Capture the cell that displays the provided text and extract its (x, y) central coordinate. 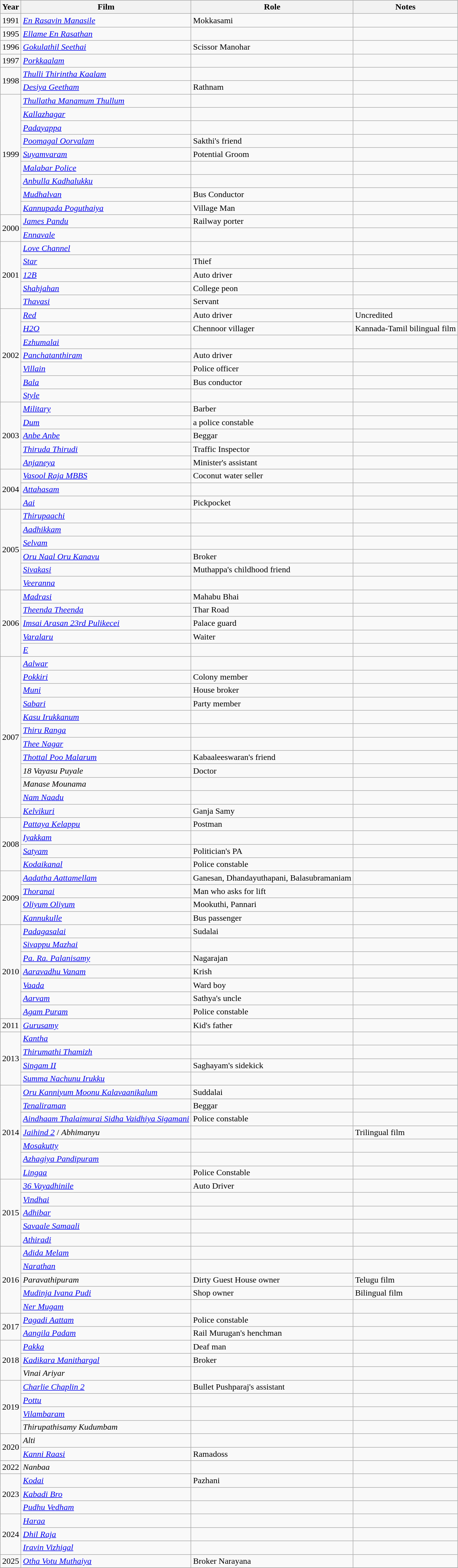
Alti (106, 1440)
Ellame En Rasathan (106, 34)
Kasu Irukkanum (106, 717)
Athiradi (106, 1239)
Shop owner (272, 1293)
Police officer (272, 369)
Thoranai (106, 891)
Shahjahan (106, 288)
Thief (272, 262)
Mokkasami (272, 20)
Year (11, 7)
Panchatanthiram (106, 355)
Lingaa (106, 1172)
Pa. Ra. Palanisamy (106, 958)
Otha Votu Muthaiya (106, 1561)
Aaravadhu Vanam (106, 971)
Broker Narayana (272, 1561)
Trilingual film (406, 1132)
a police constable (272, 422)
Pudhu Vedham (106, 1507)
Satyam (106, 851)
Anbe Anbe (106, 436)
Saghayam's sidekick (272, 1065)
Thar Road (272, 610)
Vinai Ariyar (106, 1373)
2018 (11, 1360)
Selvam (106, 543)
2008 (11, 844)
2017 (11, 1327)
Bus conductor (272, 382)
Kadikara Manithargal (106, 1360)
2005 (11, 549)
H2O (106, 328)
Kabadi Bro (106, 1494)
Adhibar (106, 1213)
Pokkiri (106, 677)
Ramadoss (272, 1454)
Muthappa's childhood friend (272, 569)
Waiter (272, 637)
Suyamvaram (106, 154)
Rail Murugan's henchman (272, 1333)
Kanni Raasi (106, 1454)
Veeranna (106, 583)
2014 (11, 1132)
Potential Groom (272, 154)
1997 (11, 61)
Padagasalai (106, 931)
2002 (11, 355)
Jaihind 2 / Abhimanyu (106, 1132)
Charlie Chaplin 2 (106, 1387)
Minister's assistant (272, 462)
Anjaneya (106, 462)
36 Vayadhinile (106, 1186)
Ward boy (272, 985)
Aadhikkam (106, 529)
Thee Nagar (106, 744)
Varalaru (106, 637)
Sivappu Mazhai (106, 945)
Kantha (106, 1039)
Dhil Raja (106, 1534)
2003 (11, 436)
Manase Mounama (106, 784)
Barber (272, 409)
2007 (11, 737)
Agam Puram (106, 1012)
Style (106, 396)
Padayappa (106, 127)
2006 (11, 623)
Oru Kanniyum Moonu Kalavaanikalum (106, 1092)
2025 (11, 1561)
Role (272, 7)
2010 (11, 971)
Tenaliraman (106, 1106)
18 Vayasu Puyale (106, 770)
Thirupathisamy Kudumbam (106, 1427)
2000 (11, 228)
Krish (272, 971)
Pakka (106, 1347)
Singam II (106, 1065)
House broker (272, 690)
Colony member (272, 677)
Bus passenger (272, 918)
Kelvikuri (106, 811)
Gurusamy (106, 1025)
Azhagiya Pandipuram (106, 1159)
Traffic Inspector (272, 449)
Palace guard (272, 623)
Attahasam (106, 489)
Narathan (106, 1266)
Suddalai (272, 1092)
Bilingual film (406, 1293)
2023 (11, 1494)
Desiya Geetham (106, 87)
Sakthi's friend (272, 141)
2001 (11, 275)
James Pandu (106, 221)
Pazhani (272, 1481)
Kodai (106, 1481)
Haraa (106, 1521)
Bala (106, 382)
Rathnam (272, 87)
Thulli Thirintha Kaalam (106, 74)
Auto Driver (272, 1186)
Ezhumalai (106, 342)
Dirty Guest House owner (272, 1280)
Porkkaalam (106, 61)
Telugu film (406, 1280)
Kabaaleeswaran's friend (272, 757)
Police Constable (272, 1172)
Oru Naal Oru Kanavu (106, 556)
Oliyum Oliyum (106, 905)
Imsai Arasan 23rd Pulikecei (106, 623)
Coconut water seller (272, 476)
2013 (11, 1059)
Notes (406, 7)
Mahabu Bhai (272, 597)
Summa Nachunu Irukku (106, 1079)
Nagarajan (272, 958)
Sabari (106, 704)
Gokulathil Seethai (106, 47)
Mookuthi, Pannari (272, 905)
Vindhai (106, 1199)
Postman (272, 824)
Dum (106, 422)
2011 (11, 1025)
Mudhalvan (106, 195)
Thiruda Thirudi (106, 449)
Aarvam (106, 998)
Thirumathi Thamizh (106, 1052)
1991 (11, 20)
Villain (106, 369)
E (106, 650)
Kannada-Tamil bilingual film (406, 328)
Aalwar (106, 663)
1995 (11, 34)
12B (106, 275)
Poomagal Oorvalam (106, 141)
College peon (272, 288)
Pattaya Kelappu (106, 824)
1999 (11, 154)
Thottal Poo Malarum (106, 757)
Vaada (106, 985)
Ganja Samy (272, 811)
Doctor (272, 770)
Theenda Theenda (106, 610)
Aindhaam Thalaimurai Sidha Vaidhiya Sigamani (106, 1119)
Iyakkam (106, 838)
Iravin Vizhigal (106, 1548)
Sudalai (272, 931)
Malabar Police (106, 168)
Mosakutty (106, 1146)
Scissor Manohar (272, 47)
Vasool Raja MBBS (106, 476)
Film (106, 7)
1998 (11, 81)
Thiru Ranga (106, 730)
Sathya's uncle (272, 998)
Nanbaa (106, 1467)
Madrasi (106, 597)
Red (106, 315)
En Rasavin Manasile (106, 20)
Love Channel (106, 248)
Kannukulle (106, 918)
Aangila Padam (106, 1333)
Bullet Pushparaj's assistant (272, 1387)
Anbulla Kadhalukku (106, 181)
Aai (106, 503)
Star (106, 262)
Sivakasi (106, 569)
2004 (11, 489)
Ganesan, Dhandayuthapani, Balasubramaniam (272, 878)
2022 (11, 1467)
Thullatha Manamum Thullum (106, 101)
2015 (11, 1213)
Kannupada Poguthaiya (106, 208)
Politician's PA (272, 851)
Mudinja Ivana Pudi (106, 1293)
Bus Conductor (272, 195)
Pottu (106, 1400)
Ennavale (106, 235)
Pagadi Aattam (106, 1320)
Ner Mugam (106, 1306)
Man who asks for lift (272, 891)
Aadatha Aattamellam (106, 878)
Chennoor villager (272, 328)
Savaale Samaali (106, 1226)
Thavasi (106, 302)
2009 (11, 898)
Servant (272, 302)
Muni (106, 690)
Military (106, 409)
Deaf man (272, 1347)
Railway porter (272, 221)
Village Man (272, 208)
Paravathipuram (106, 1280)
Uncredited (406, 315)
1996 (11, 47)
Adida Melam (106, 1253)
Kid's father (272, 1025)
Nam Naadu (106, 797)
2020 (11, 1447)
Kodaikanal (106, 864)
2024 (11, 1534)
Kallazhagar (106, 114)
2016 (11, 1280)
Party member (272, 704)
Vilambaram (106, 1413)
Pickpocket (272, 503)
2019 (11, 1407)
Thirupaachi (106, 516)
